Detect which cell encompasses the target text, then output its [X, Y] center coordinate. 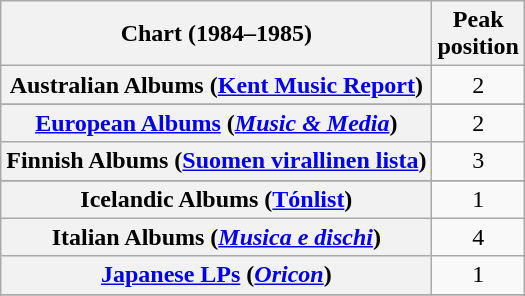
European Albums (Music & Media) [216, 123]
Finnish Albums (Suomen virallinen lista) [216, 161]
Australian Albums (Kent Music Report) [216, 85]
Japanese LPs (Oricon) [216, 275]
Italian Albums (Musica e dischi) [216, 237]
Chart (1984–1985) [216, 34]
3 [478, 161]
Icelandic Albums (Tónlist) [216, 199]
Peakposition [478, 34]
4 [478, 237]
